Determine the (x, y) coordinate at the center of the cell enclosing the given text.  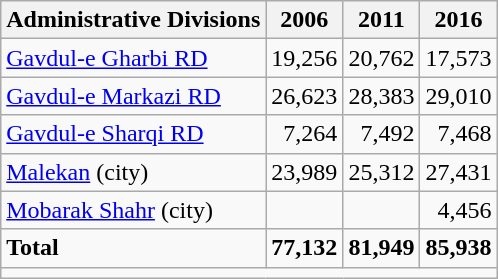
2011 (382, 20)
7,492 (382, 134)
2006 (304, 20)
17,573 (458, 58)
Mobarak Shahr (city) (134, 210)
Gavdul-e Gharbi RD (134, 58)
7,264 (304, 134)
29,010 (458, 96)
20,762 (382, 58)
19,256 (304, 58)
Gavdul-e Markazi RD (134, 96)
23,989 (304, 172)
27,431 (458, 172)
25,312 (382, 172)
77,132 (304, 248)
Malekan (city) (134, 172)
28,383 (382, 96)
2016 (458, 20)
Total (134, 248)
Administrative Divisions (134, 20)
26,623 (304, 96)
81,949 (382, 248)
7,468 (458, 134)
85,938 (458, 248)
Gavdul-e Sharqi RD (134, 134)
4,456 (458, 210)
